Detect which cell encompasses the target text, then output its (x, y) center coordinate. 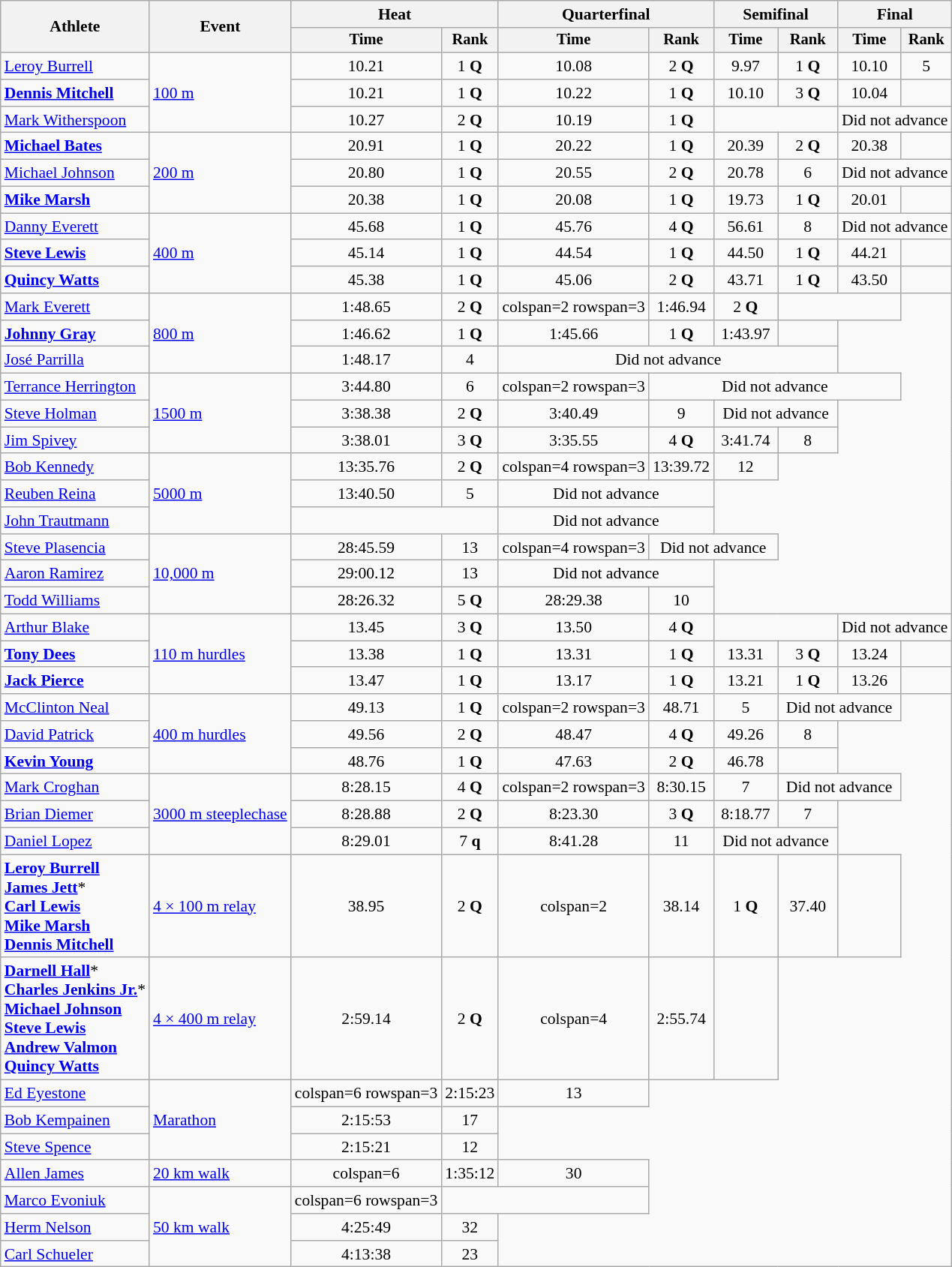
Steve Lewis (75, 254)
Athlete (75, 27)
8:29.01 (366, 842)
Danny Everett (75, 227)
13.45 (366, 628)
49.56 (366, 734)
Steve Plasencia (75, 548)
2:59.14 (366, 1019)
Bob Kempainen (75, 1121)
43.50 (869, 280)
2:15:23 (470, 1094)
38.14 (681, 906)
Todd Williams (75, 601)
Tony Dees (75, 654)
8:23.30 (573, 815)
1500 m (221, 414)
1:48.17 (366, 360)
9.97 (746, 66)
Jim Spivey (75, 440)
1:45.66 (573, 334)
8:28.15 (366, 788)
Jack Pierce (75, 681)
1:43.97 (746, 334)
28:26.32 (366, 601)
Leroy BurrellJames Jett*Carl LewisMike MarshDennis Mitchell (75, 906)
29:00.12 (366, 574)
13.26 (869, 681)
3:38.01 (366, 440)
19.73 (746, 200)
32 (470, 1227)
Allen James (75, 1174)
20.78 (746, 173)
37.40 (807, 906)
10,000 m (221, 575)
20.01 (869, 200)
3000 m steeplechase (221, 815)
110 m hurdles (221, 654)
1:46.62 (366, 334)
20.91 (366, 146)
46.78 (746, 761)
3:44.80 (366, 387)
Mark Everett (75, 307)
Semifinal (776, 14)
5 Q (470, 601)
9 (681, 414)
colspan=4 (573, 1019)
20.22 (573, 146)
colspan=2 (573, 906)
Quincy Watts (75, 280)
Final (895, 14)
Mark Witherspoon (75, 120)
Dennis Mitchell (75, 93)
44.54 (573, 254)
20.80 (366, 173)
400 m hurdles (221, 734)
49.13 (366, 707)
3:35.55 (573, 440)
Terrance Herrington (75, 387)
45.76 (573, 227)
44.50 (746, 254)
Mark Croghan (75, 788)
20.39 (746, 146)
Kevin Young (75, 761)
13.17 (573, 681)
43.71 (746, 280)
8:41.28 (573, 842)
Bob Kennedy (75, 467)
48.76 (366, 761)
13.50 (573, 628)
45.06 (573, 280)
4 × 100 m relay (221, 906)
200 m (221, 173)
Marathon (221, 1121)
Herm Nelson (75, 1227)
49.26 (746, 734)
Michael Johnson (75, 173)
Aaron Ramirez (75, 574)
28:29.38 (573, 601)
13:35.76 (366, 467)
4:25:49 (366, 1227)
50 km walk (221, 1227)
20.08 (573, 200)
13.24 (869, 654)
17 (470, 1121)
2:15:21 (366, 1147)
Reuben Reina (75, 494)
8:28.88 (366, 815)
Event (221, 27)
1:46.94 (681, 307)
45.68 (366, 227)
10.27 (366, 120)
2:15:53 (366, 1121)
13.47 (366, 681)
20 km walk (221, 1174)
10.08 (573, 66)
3:41.74 (746, 440)
47.63 (573, 761)
10.22 (573, 93)
Arthur Blake (75, 628)
28:45.59 (366, 548)
Steve Spence (75, 1147)
20.55 (573, 173)
800 m (221, 333)
30 (573, 1174)
400 m (221, 254)
Brian Diemer (75, 815)
8:30.15 (681, 788)
Johnny Gray (75, 334)
48.47 (573, 734)
13:40.50 (366, 494)
10.04 (869, 93)
5000 m (221, 494)
Heat (395, 14)
Marco Evoniuk (75, 1200)
13.38 (366, 654)
Darnell Hall*Charles Jenkins Jr.*Michael JohnsonSteve LewisAndrew ValmonQuincy Watts (75, 1019)
8:18.77 (746, 815)
56.61 (746, 227)
2:55.74 (681, 1019)
Quarterfinal (606, 14)
7 q (470, 842)
13.21 (746, 681)
10 (681, 601)
11 (681, 842)
44.21 (869, 254)
McClinton Neal (75, 707)
1:48.65 (366, 307)
1:35:12 (470, 1174)
48.71 (681, 707)
Daniel Lopez (75, 842)
100 m (221, 93)
13:39.72 (681, 467)
John Trautmann (75, 521)
colspan=6 (366, 1174)
Leroy Burrell (75, 66)
45.14 (366, 254)
Steve Holman (75, 414)
10.19 (573, 120)
3:38.38 (366, 414)
José Parrilla (75, 360)
David Patrick (75, 734)
3:40.49 (573, 414)
Michael Bates (75, 146)
45.38 (366, 280)
Mike Marsh (75, 200)
Ed Eyestone (75, 1094)
4 (470, 360)
4 × 400 m relay (221, 1019)
38.95 (366, 906)
